Locate the cell with the specified text and output its (x, y) center coordinate. 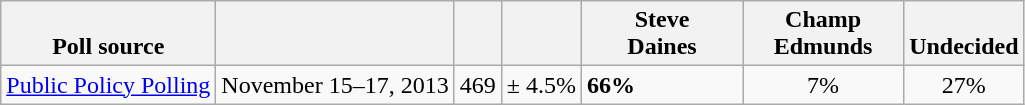
7% (824, 85)
Public Policy Polling (108, 85)
27% (964, 85)
469 (478, 85)
Poll source (108, 34)
± 4.5% (541, 85)
ChampEdmunds (824, 34)
66% (662, 85)
November 15–17, 2013 (335, 85)
SteveDaines (662, 34)
Undecided (964, 34)
